Scan for the cell matching the given text and deliver its [X, Y] coordinate at center. 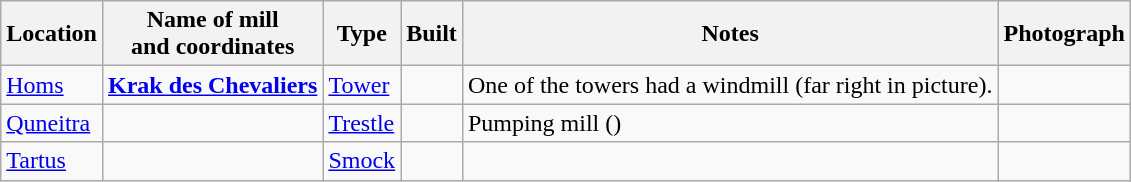
Krak des Chevaliers [212, 85]
Trestle [362, 123]
Name of milland coordinates [212, 34]
Quneitra [52, 123]
Built [432, 34]
Homs [52, 85]
Location [52, 34]
Smock [362, 161]
Type [362, 34]
Notes [730, 34]
Photograph [1064, 34]
Tartus [52, 161]
Pumping mill () [730, 123]
Tower [362, 85]
One of the towers had a windmill (far right in picture). [730, 85]
